Find where the given text appears and provide that cell's center as [X, Y] coordinate. 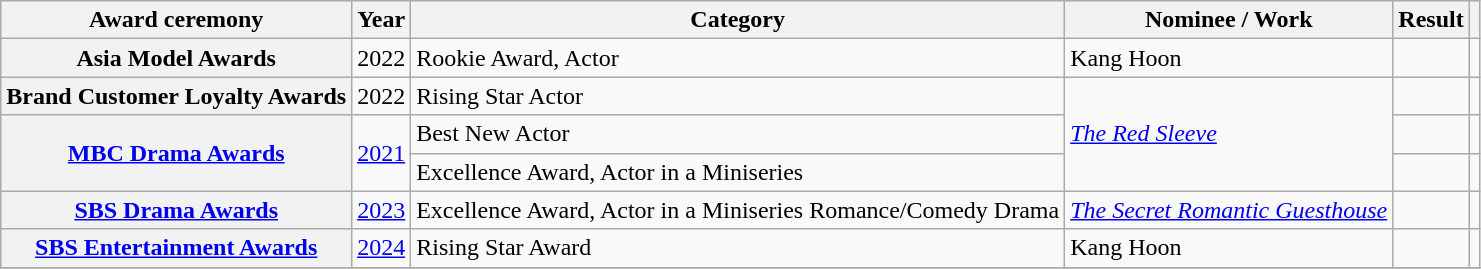
Best New Actor [738, 134]
Result [1431, 20]
Year [382, 20]
SBS Entertainment Awards [176, 248]
Award ceremony [176, 20]
Nominee / Work [1229, 20]
The Secret Romantic Guesthouse [1229, 210]
2023 [382, 210]
2024 [382, 248]
Rising Star Award [738, 248]
Category [738, 20]
Rookie Award, Actor [738, 58]
Excellence Award, Actor in a Miniseries [738, 172]
The Red Sleeve [1229, 134]
Rising Star Actor [738, 96]
SBS Drama Awards [176, 210]
MBC Drama Awards [176, 153]
Brand Customer Loyalty Awards [176, 96]
2021 [382, 153]
Excellence Award, Actor in a Miniseries Romance/Comedy Drama [738, 210]
Asia Model Awards [176, 58]
